Return [x, y] of the center of cell containing provided text 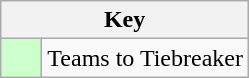
Key [125, 20]
Teams to Tiebreaker [146, 58]
